Return the [x, y] coordinate for the center point of the cell that contains the specified text.  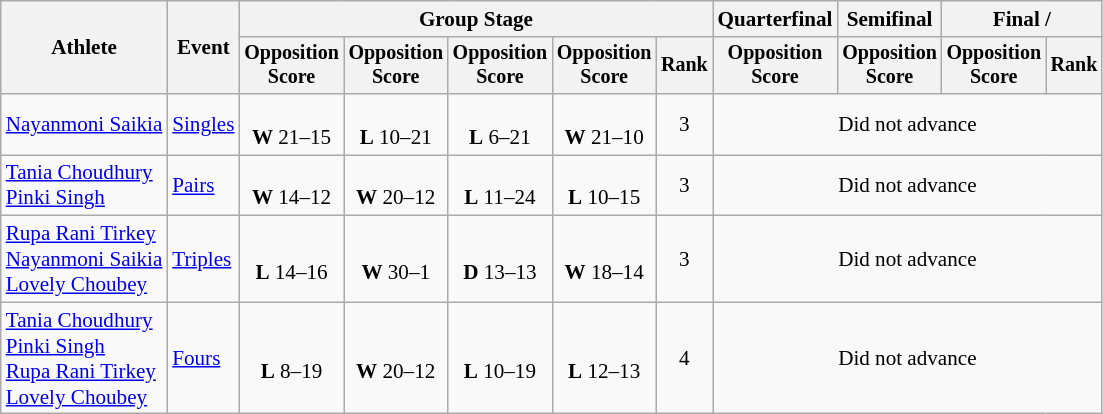
W 14–12 [291, 186]
L 10–21 [396, 124]
Semifinal [889, 18]
4 [684, 358]
L 10–19 [500, 358]
Event [203, 48]
L 14–16 [291, 259]
Nayanmoni Saikia [84, 124]
Singles [203, 124]
L 10–15 [604, 186]
Group Stage [476, 18]
L 6–21 [500, 124]
L 11–24 [500, 186]
Final / [1022, 18]
Triples [203, 259]
L 12–13 [604, 358]
Pairs [203, 186]
Tania ChoudhuryPinki SinghRupa Rani TirkeyLovely Choubey [84, 358]
D 13–13 [500, 259]
Rupa Rani TirkeyNayanmoni SaikiaLovely Choubey [84, 259]
Quarterfinal [776, 18]
W 18–14 [604, 259]
Athlete [84, 48]
L 8–19 [291, 358]
W 21–10 [604, 124]
Fours [203, 358]
W 21–15 [291, 124]
Tania ChoudhuryPinki Singh [84, 186]
W 30–1 [396, 259]
